From the cell containing the given text, extract its center point as (x, y) coordinate. 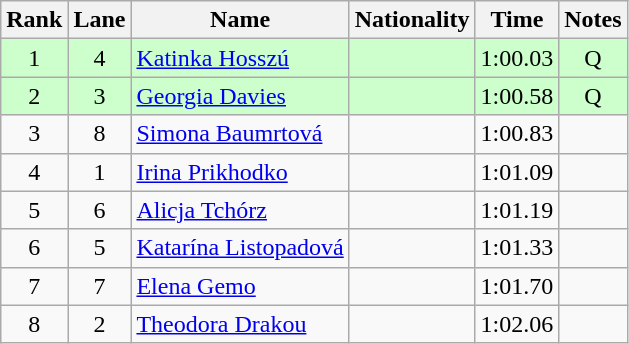
Theodora Drakou (240, 324)
1:02.06 (517, 324)
1:01.19 (517, 210)
1:00.03 (517, 58)
1:00.58 (517, 96)
Rank (34, 20)
Notes (593, 20)
1:01.70 (517, 286)
Georgia Davies (240, 96)
Time (517, 20)
1:01.09 (517, 172)
Simona Baumrtová (240, 134)
Irina Prikhodko (240, 172)
Katarína Listopadová (240, 248)
Katinka Hosszú (240, 58)
1:00.83 (517, 134)
Nationality (412, 20)
1:01.33 (517, 248)
Alicja Tchórz (240, 210)
Elena Gemo (240, 286)
Lane (100, 20)
Name (240, 20)
